Pinpoint the cell where the given text exists, returning its (X, Y) midpoint coordinate. 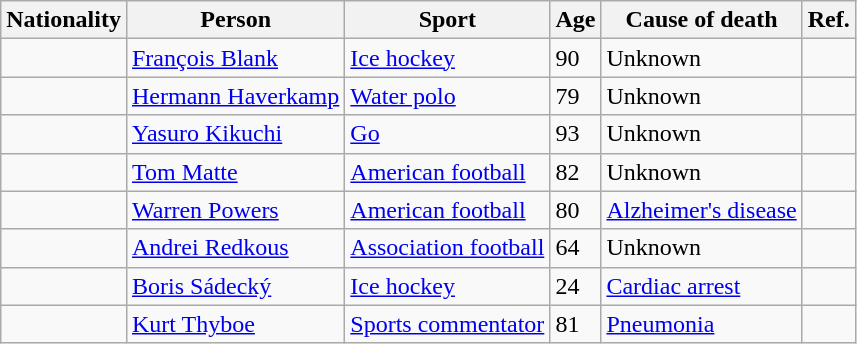
François Blank (235, 58)
Association football (448, 248)
Yasuro Kikuchi (235, 134)
Cardiac arrest (702, 286)
Alzheimer's disease (702, 210)
Kurt Thyboe (235, 324)
64 (576, 248)
Boris Sádecký (235, 286)
Ref. (828, 20)
24 (576, 286)
82 (576, 172)
Pneumonia (702, 324)
Nationality (64, 20)
Warren Powers (235, 210)
Sport (448, 20)
Cause of death (702, 20)
81 (576, 324)
Age (576, 20)
Person (235, 20)
80 (576, 210)
90 (576, 58)
Water polo (448, 96)
93 (576, 134)
Hermann Haverkamp (235, 96)
Sports commentator (448, 324)
Go (448, 134)
Andrei Redkous (235, 248)
79 (576, 96)
Tom Matte (235, 172)
